From the cell containing the given text, extract its center point as (x, y) coordinate. 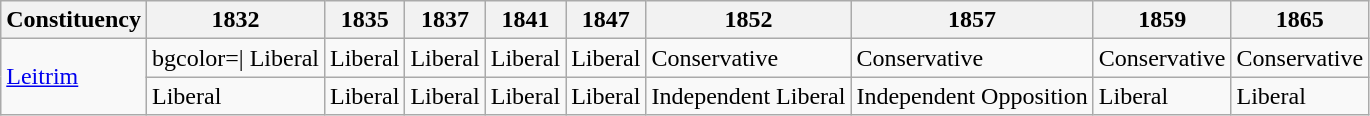
1832 (235, 20)
1852 (748, 20)
1859 (1162, 20)
1837 (445, 20)
bgcolor=| Liberal (235, 58)
1857 (972, 20)
Independent Liberal (748, 96)
Leitrim (74, 77)
1865 (1300, 20)
1847 (606, 20)
Independent Opposition (972, 96)
1841 (525, 20)
1835 (364, 20)
Constituency (74, 20)
